Determine the [X, Y] coordinate at the center of the cell enclosing the given text.  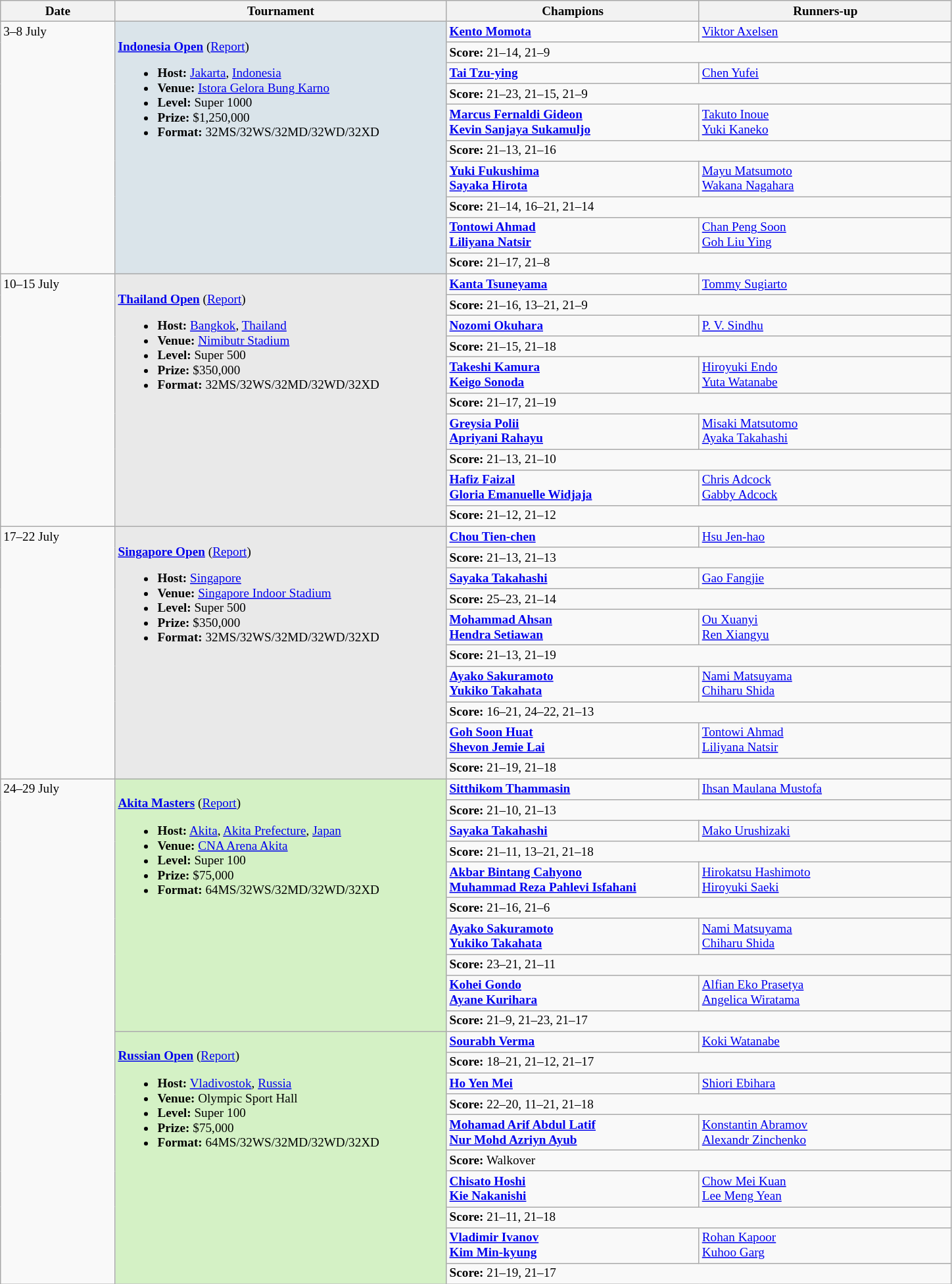
Indonesia Open (Report)Host: Jakarta, IndonesiaVenue: Istora Gelora Bung KarnoLevel: Super 1000Prize: $1,250,000Format: 32MS/32WS/32MD/32WD/32XD [281, 147]
Score: 21–23, 21–15, 21–9 [699, 94]
Score: 22–20, 11–21, 21–18 [699, 1104]
Tournament [281, 11]
Score: 21–15, 21–18 [699, 347]
Score: Walkover [699, 1161]
10–15 July [58, 400]
Hafiz Faizal Gloria Emanuelle Widjaja [573, 487]
Russian Open (Report)Host: Vladivostok, RussiaVenue: Olympic Sport HallLevel: Super 100Prize: $75,000Format: 64MS/32WS/32MD/32WD/32XD [281, 1158]
Nozomi Okuhara [573, 326]
Kohei Gondo Ayane Kurihara [573, 993]
Gao Fangjie [825, 578]
Tommy Sugiarto [825, 284]
Score: 21–14, 16–21, 21–14 [699, 207]
Chow Mei Kuan Lee Meng Yean [825, 1189]
Kanta Tsuneyama [573, 284]
Chris Adcock Gabby Adcock [825, 487]
Runners-up [825, 11]
Score: 21–12, 21–12 [699, 516]
Score: 21–11, 13–21, 21–18 [699, 852]
Ho Yen Mei [573, 1083]
Score: 23–21, 21–11 [699, 964]
Yuki Fukushima Sayaka Hirota [573, 179]
Score: 21–14, 21–9 [699, 53]
Score: 21–13, 21–19 [699, 656]
Score: 16–21, 24–22, 21–13 [699, 712]
Score: 21–17, 21–19 [699, 403]
Viktor Axelsen [825, 32]
Score: 21–16, 21–6 [699, 908]
Chou Tien-chen [573, 537]
Score: 18–21, 21–12, 21–17 [699, 1062]
Hsu Jen-hao [825, 537]
Akita Masters (Report)Host: Akita, Akita Prefecture, JapanVenue: CNA Arena AkitaLevel: Super 100Prize: $75,000Format: 64MS/32WS/32MD/32WD/32XD [281, 905]
Konstantin Abramov Alexandr Zinchenko [825, 1132]
Hiroyuki Endo Yuta Watanabe [825, 375]
Greysia Polii Apriyani Rahayu [573, 431]
Score: 21–19, 21–18 [699, 768]
Chan Peng Soon Goh Liu Ying [825, 235]
Chisato Hoshi Kie Nakanishi [573, 1189]
Mako Urushizaki [825, 831]
Ou Xuanyi Ren Xiangyu [825, 628]
Kento Momota [573, 32]
3–8 July [58, 147]
Takuto Inoue Yuki Kaneko [825, 122]
24–29 July [58, 1031]
Singapore Open (Report)Host: SingaporeVenue: Singapore Indoor StadiumLevel: Super 500Prize: $350,000Format: 32MS/32WS/32MD/32WD/32XD [281, 653]
Rohan Kapoor Kuhoo Garg [825, 1245]
Marcus Fernaldi Gideon Kevin Sanjaya Sukamuljo [573, 122]
17–22 July [58, 653]
Mayu Matsumoto Wakana Nagahara [825, 179]
Mohamad Arif Abdul Latif Nur Mohd Azriyn Ayub [573, 1132]
Chen Yufei [825, 73]
Score: 21–13, 21–16 [699, 151]
Ihsan Maulana Mustofa [825, 789]
P. V. Sindhu [825, 326]
Tai Tzu-ying [573, 73]
Shiori Ebihara [825, 1083]
Takeshi Kamura Keigo Sonoda [573, 375]
Sitthikom Thammasin [573, 789]
Thailand Open (Report)Host: Bangkok, ThailandVenue: Nimibutr StadiumLevel: Super 500Prize: $350,000Format: 32MS/32WS/32MD/32WD/32XD [281, 400]
Score: 25–23, 21–14 [699, 599]
Vladimir Ivanov Kim Min-kyung [573, 1245]
Sourabh Verma [573, 1042]
Score: 21–11, 21–18 [699, 1217]
Hirokatsu Hashimoto Hiroyuki Saeki [825, 879]
Score: 21–16, 13–21, 21–9 [699, 305]
Misaki Matsutomo Ayaka Takahashi [825, 431]
Date [58, 11]
Goh Soon Huat Shevon Jemie Lai [573, 740]
Mohammad Ahsan Hendra Setiawan [573, 628]
Akbar Bintang Cahyono Muhammad Reza Pahlevi Isfahani [573, 879]
Champions [573, 11]
Score: 21–17, 21–8 [699, 263]
Score: 21–19, 21–17 [699, 1273]
Score: 21–10, 21–13 [699, 810]
Score: 21–9, 21–23, 21–17 [699, 1021]
Score: 21–13, 21–10 [699, 460]
Score: 21–13, 21–13 [699, 558]
Alfian Eko Prasetya Angelica Wiratama [825, 993]
Koki Watanabe [825, 1042]
